Return [X, Y] of the center of cell containing provided text 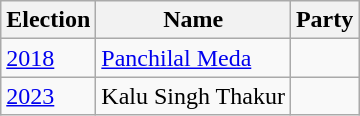
Panchilal Meda [194, 58]
2023 [48, 96]
Election [48, 20]
Kalu Singh Thakur [194, 96]
2018 [48, 58]
Party [324, 20]
Name [194, 20]
